Search for the cell housing the specified text and yield its [X, Y] center coordinate. 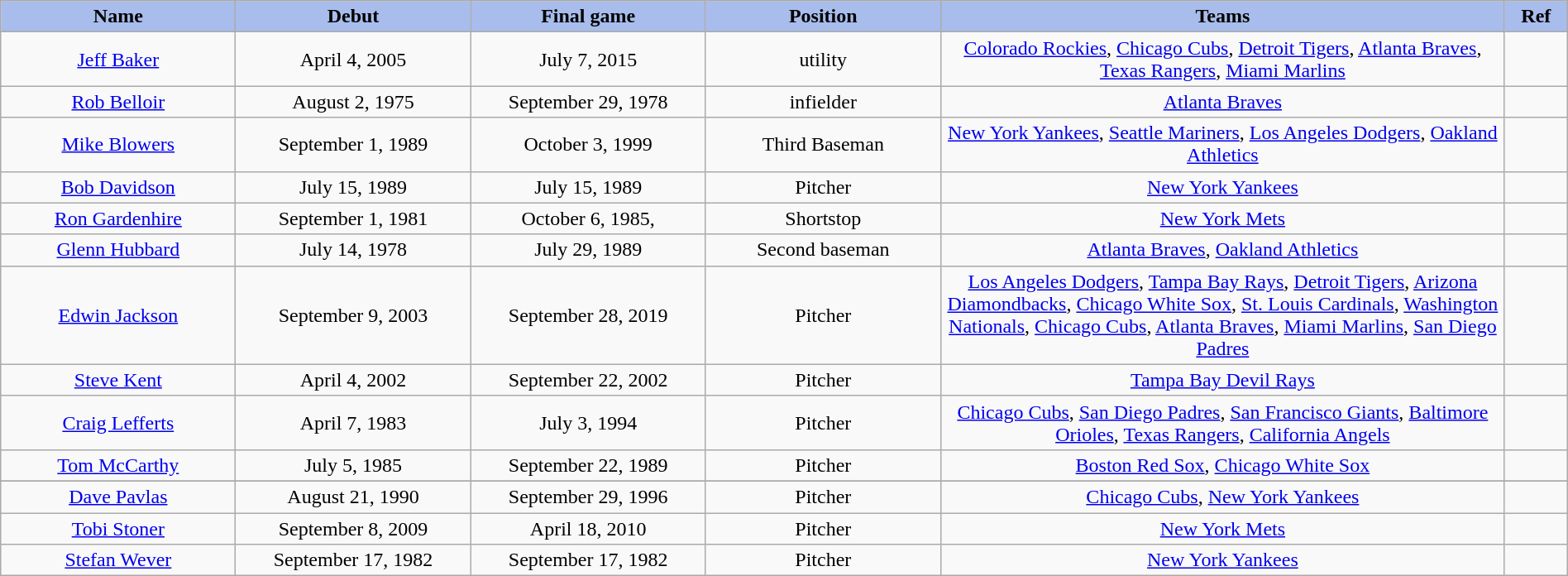
Boston Red Sox, Chicago White Sox [1222, 465]
Chicago Cubs, New York Yankees [1222, 497]
New York Yankees, Seattle Mariners, Los Angeles Dodgers, Oakland Athletics [1222, 144]
Atlanta Braves [1222, 102]
Second baseman [823, 250]
Stefan Wever [118, 560]
Atlanta Braves, Oakland Athletics [1222, 250]
Rob Belloir [118, 102]
Mike Blowers [118, 144]
Dave Pavlas [118, 497]
September 8, 2009 [353, 529]
August 21, 1990 [353, 497]
Final game [588, 17]
Ron Gardenhire [118, 218]
Craig Lefferts [118, 422]
Name [118, 17]
October 6, 1985, [588, 218]
Third Baseman [823, 144]
Edwin Jackson [118, 314]
Teams [1222, 17]
Shortstop [823, 218]
July 29, 1989 [588, 250]
October 3, 1999 [588, 144]
infielder [823, 102]
Bob Davidson [118, 187]
Tobi Stoner [118, 529]
September 1, 1989 [353, 144]
Jeff Baker [118, 60]
Ref [1536, 17]
September 9, 2003 [353, 314]
April 4, 2002 [353, 380]
Tom McCarthy [118, 465]
September 1, 1981 [353, 218]
September 29, 1996 [588, 497]
Position [823, 17]
July 14, 1978 [353, 250]
August 2, 1975 [353, 102]
September 22, 1989 [588, 465]
September 28, 2019 [588, 314]
utility [823, 60]
July 3, 1994 [588, 422]
September 22, 2002 [588, 380]
April 18, 2010 [588, 529]
Colorado Rockies, Chicago Cubs, Detroit Tigers, Atlanta Braves, Texas Rangers, Miami Marlins [1222, 60]
April 4, 2005 [353, 60]
September 29, 1978 [588, 102]
July 5, 1985 [353, 465]
Glenn Hubbard [118, 250]
Tampa Bay Devil Rays [1222, 380]
Steve Kent [118, 380]
Debut [353, 17]
Chicago Cubs, San Diego Padres, San Francisco Giants, Baltimore Orioles, Texas Rangers, California Angels [1222, 422]
July 7, 2015 [588, 60]
April 7, 1983 [353, 422]
